Find where the given text appears and provide that cell's center as (x, y) coordinate. 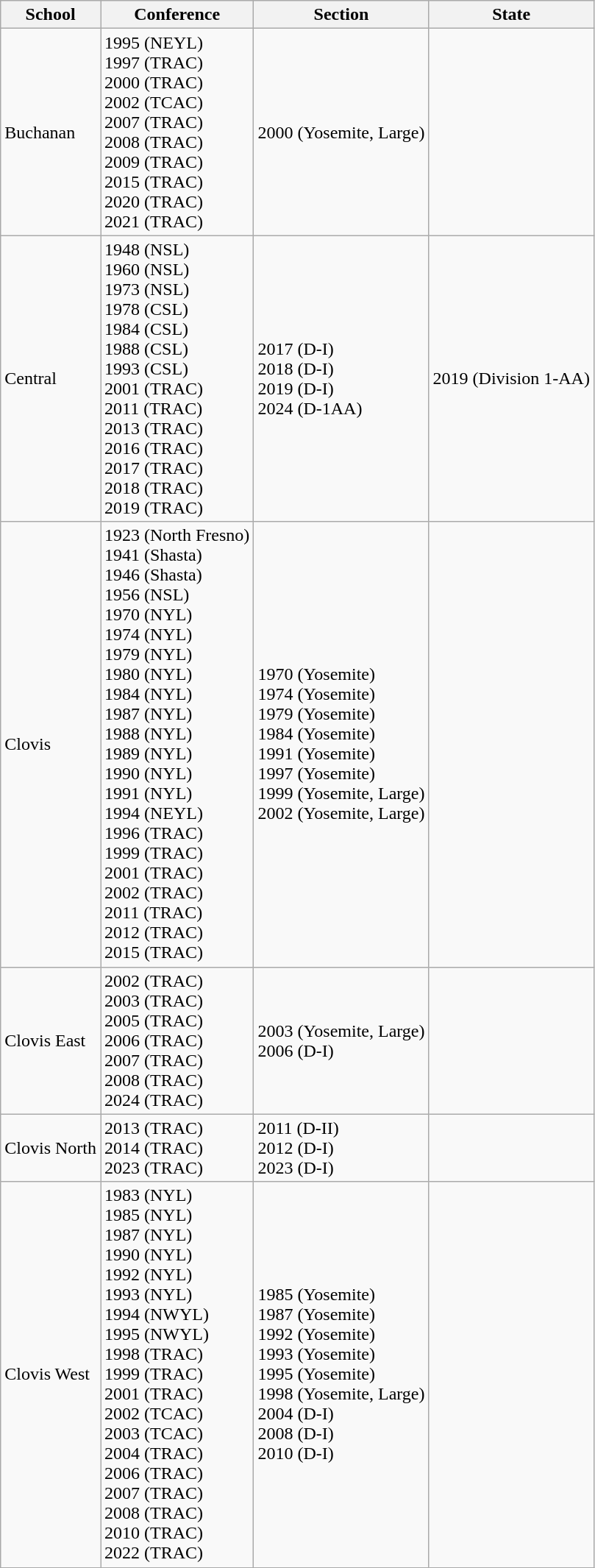
Clovis West (51, 1374)
2013 (TRAC)2014 (TRAC)2023 (TRAC) (177, 1148)
School (51, 15)
Clovis North (51, 1148)
2003 (Yosemite, Large)2006 (D-I) (341, 1040)
1970 (Yosemite)1974 (Yosemite)1979 (Yosemite)1984 (Yosemite)1991 (Yosemite)1997 (Yosemite)1999 (Yosemite, Large)2002 (Yosemite, Large) (341, 745)
2019 (Division 1-AA) (511, 378)
Clovis (51, 745)
State (511, 15)
2011 (D-II)2012 (D-I)2023 (D-I) (341, 1148)
2017 (D-I)2018 (D-I)2019 (D-I)2024 (D-1AA) (341, 378)
1995 (NEYL)1997 (TRAC)2000 (TRAC)2002 (TCAC)2007 (TRAC)2008 (TRAC)2009 (TRAC)2015 (TRAC)2020 (TRAC)2021 (TRAC) (177, 132)
Conference (177, 15)
1948 (NSL)1960 (NSL)1973 (NSL)1978 (CSL)1984 (CSL)1988 (CSL)1993 (CSL)2001 (TRAC)2011 (TRAC)2013 (TRAC)2016 (TRAC)2017 (TRAC)2018 (TRAC)2019 (TRAC) (177, 378)
Buchanan (51, 132)
2002 (TRAC)2003 (TRAC)2005 (TRAC)2006 (TRAC)2007 (TRAC)2008 (TRAC)2024 (TRAC) (177, 1040)
1985 (Yosemite)1987 (Yosemite)1992 (Yosemite)1993 (Yosemite)1995 (Yosemite)1998 (Yosemite, Large)2004 (D-I)2008 (D-I)2010 (D-I) (341, 1374)
Central (51, 378)
Clovis East (51, 1040)
2000 (Yosemite, Large) (341, 132)
Section (341, 15)
